Find where the given text appears and provide that cell's center as [X, Y] coordinate. 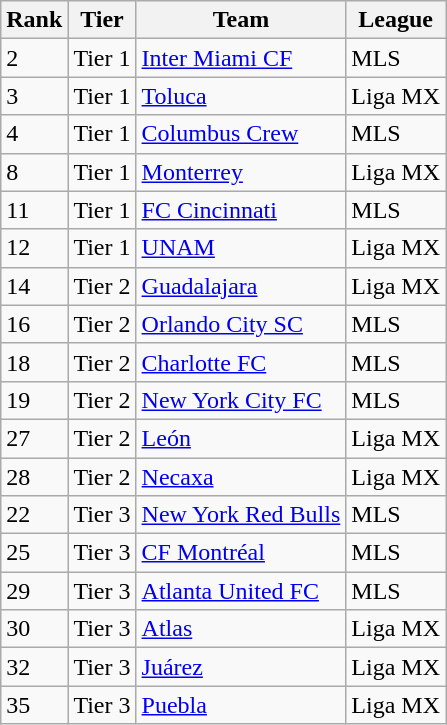
29 [34, 591]
Team [241, 20]
3 [34, 96]
28 [34, 477]
New York Red Bulls [241, 515]
Orlando City SC [241, 324]
Rank [34, 20]
Charlotte FC [241, 362]
2 [34, 58]
Toluca [241, 96]
27 [34, 438]
Necaxa [241, 477]
CF Montréal [241, 553]
18 [34, 362]
FC Cincinnati [241, 210]
14 [34, 286]
Monterrey [241, 172]
Inter Miami CF [241, 58]
22 [34, 515]
19 [34, 400]
Guadalajara [241, 286]
León [241, 438]
30 [34, 629]
12 [34, 248]
8 [34, 172]
25 [34, 553]
Juárez [241, 667]
Atlanta United FC [241, 591]
35 [34, 705]
Puebla [241, 705]
4 [34, 134]
Atlas [241, 629]
Tier [102, 20]
UNAM [241, 248]
League [396, 20]
32 [34, 667]
Columbus Crew [241, 134]
16 [34, 324]
New York City FC [241, 400]
11 [34, 210]
